Pinpoint the cell where the given text exists, returning its [X, Y] midpoint coordinate. 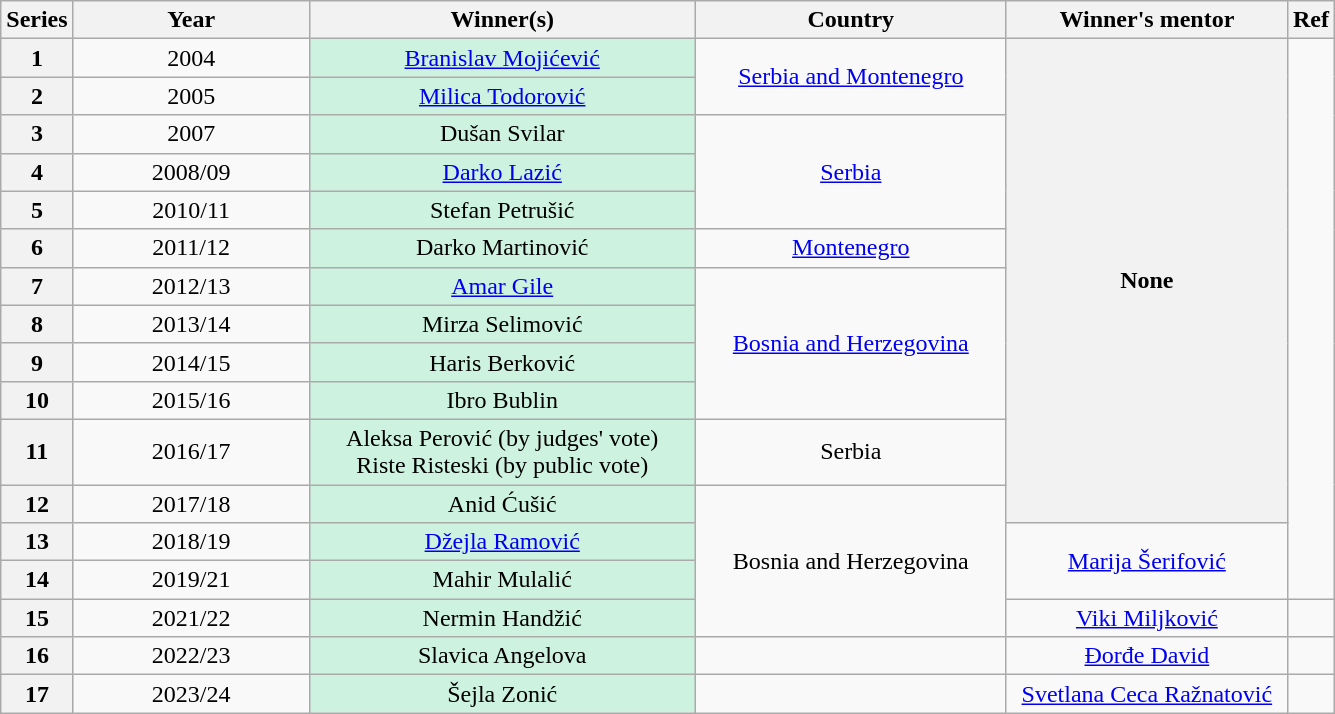
Amar Gile [502, 286]
2015/16 [191, 400]
2 [37, 96]
2023/24 [191, 694]
15 [37, 618]
Country [850, 20]
12 [37, 503]
Anid Ćušić [502, 503]
Serbia and Montenegro [850, 77]
4 [37, 172]
Džejla Ramović [502, 542]
2010/11 [191, 210]
Year [191, 20]
Stefan Petrušić [502, 210]
2011/12 [191, 248]
Marija Šerifović [1146, 561]
3 [37, 134]
9 [37, 362]
2007 [191, 134]
16 [37, 656]
Slavica Angelova [502, 656]
2012/13 [191, 286]
7 [37, 286]
17 [37, 694]
Darko Lazić [502, 172]
Darko Martinović [502, 248]
2004 [191, 58]
5 [37, 210]
Winner's mentor [1146, 20]
2017/18 [191, 503]
Ref [1310, 20]
Mirza Selimović [502, 324]
2014/15 [191, 362]
2016/17 [191, 452]
Aleksa Perović (by judges' vote) Riste Risteski (by public vote) [502, 452]
Mahir Mulalić [502, 580]
2013/14 [191, 324]
Šejla Zonić [502, 694]
6 [37, 248]
Svetlana Ceca Ražnatović [1146, 694]
8 [37, 324]
2005 [191, 96]
Series [37, 20]
Montenegro [850, 248]
Milica Todorović [502, 96]
2018/19 [191, 542]
Ibro Bublin [502, 400]
Viki Miljković [1146, 618]
Haris Berković [502, 362]
Branislav Mojićević [502, 58]
2019/21 [191, 580]
2008/09 [191, 172]
Dušan Svilar [502, 134]
Winner(s) [502, 20]
13 [37, 542]
Nermin Handžić [502, 618]
Đorđe David [1146, 656]
14 [37, 580]
2021/22 [191, 618]
None [1146, 281]
2022/23 [191, 656]
10 [37, 400]
11 [37, 452]
1 [37, 58]
